Pinpoint the cell where the given text exists, returning its [x, y] midpoint coordinate. 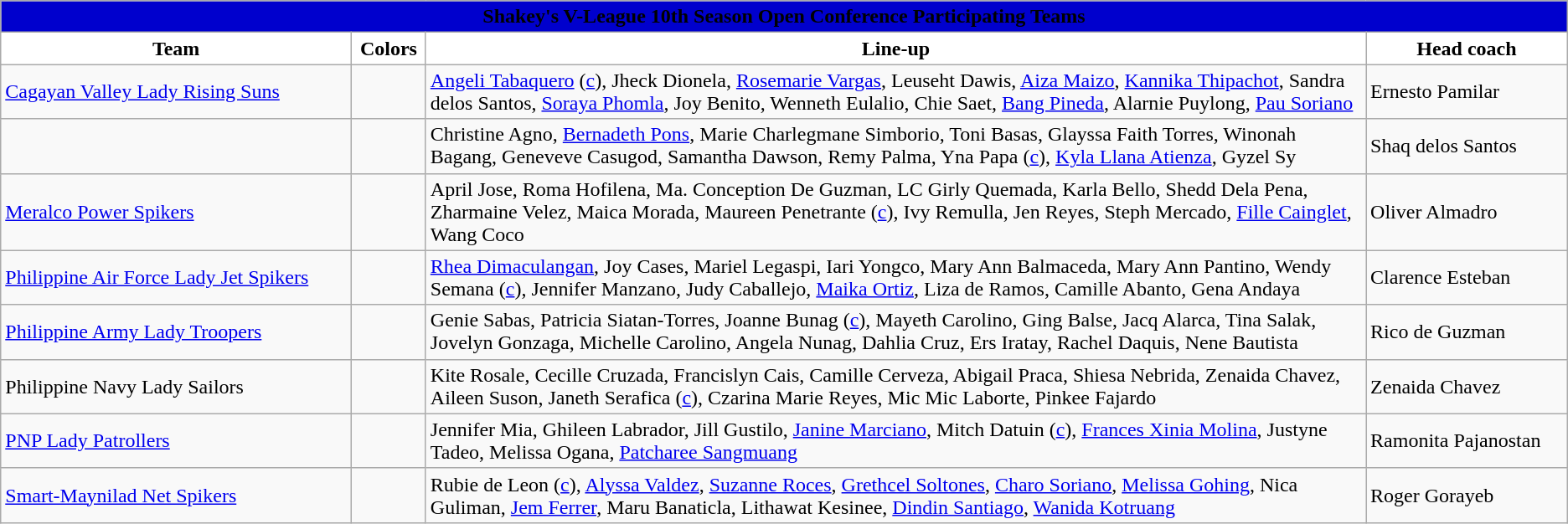
Ramonita Pajanostan [1467, 440]
Philippine Army Lady Troopers [176, 331]
Clarence Esteban [1467, 278]
Philippine Air Force Lady Jet Spikers [176, 278]
Colors [389, 49]
Oliver Almadro [1467, 212]
Philippine Navy Lady Sailors [176, 387]
Zenaida Chavez [1467, 387]
Cagayan Valley Lady Rising Suns [176, 92]
Rico de Guzman [1467, 331]
Shakey's V-League 10th Season Open Conference Participating Teams [784, 17]
Shaq delos Santos [1467, 146]
Line-up [895, 49]
Roger Gorayeb [1467, 496]
PNP Lady Patrollers [176, 440]
Team [176, 49]
Smart-Maynilad Net Spikers [176, 496]
Head coach [1467, 49]
Meralco Power Spikers [176, 212]
Ernesto Pamilar [1467, 92]
